Extract the (X, Y) coordinate from the center of the cell holding the provided text.  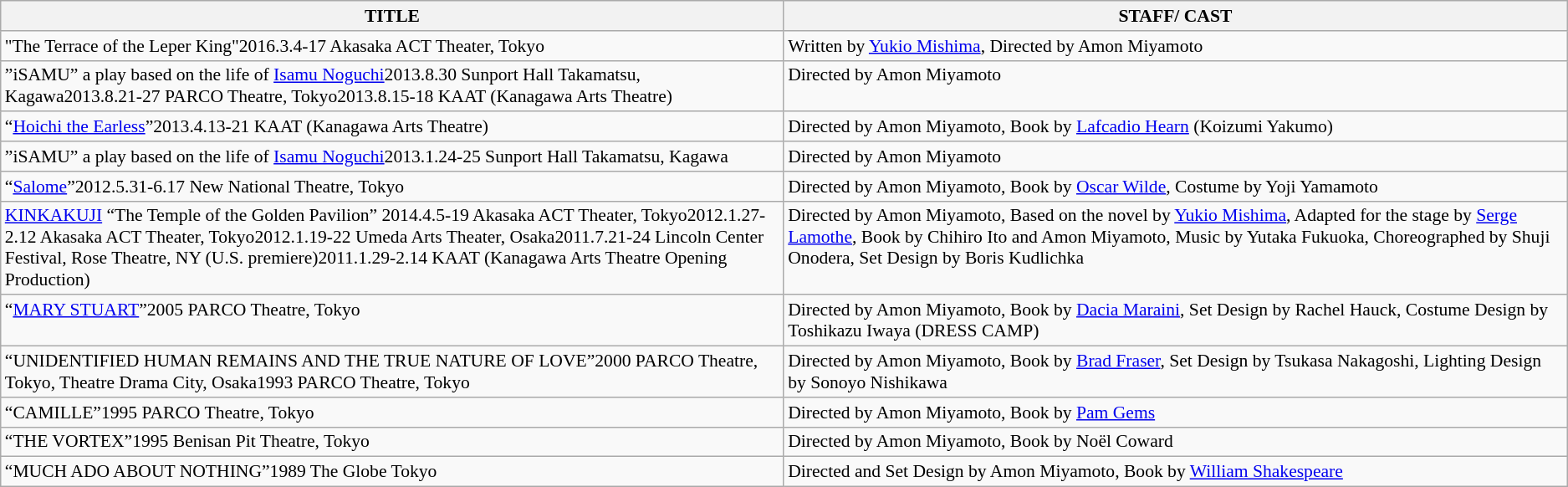
“THE VORTEX”1995 Benisan Pit Theatre, Tokyo (392, 442)
Written by Yukio Mishima, Directed by Amon Miyamoto (1175, 46)
Directed by Amon Miyamoto, Book by Dacia Maraini, Set Design by Rachel Hauck, Costume Design by Toshikazu Iwaya (DRESS CAMP) (1175, 321)
Directed by Amon Miyamoto, Book by Brad Fraser, Set Design by Tsukasa Nakagoshi, Lighting Design by Sonoyo Nishikawa (1175, 372)
Directed and Set Design by Amon Miyamoto, Book by William Shakespeare (1175, 472)
Directed by Amon Miyamoto, Book by Lafcadio Hearn (Koizumi Yakumo) (1175, 127)
Directed by Amon Miyamoto, Book by Oscar Wilde, Costume by Yoji Yamamoto (1175, 187)
”iSAMU” a play based on the life of Isamu Noguchi2013.1.24-25 Sunport Hall Takamatsu, Kagawa (392, 156)
“MARY STUART”2005 PARCO Theatre, Tokyo (392, 321)
“MUCH ADO ABOUT NOTHING”1989 The Globe Tokyo (392, 472)
“UNIDENTIFIED HUMAN REMAINS AND THE TRUE NATURE OF LOVE”2000 PARCO Theatre, Tokyo, Theatre Drama City, Osaka1993 PARCO Theatre, Tokyo (392, 372)
“Hoichi the Earless”2013.4.13-21 KAAT (Kanagawa Arts Theatre) (392, 127)
STAFF/ CAST (1175, 16)
TITLE (392, 16)
“Salome”2012.5.31-6.17 New National Theatre, Tokyo (392, 187)
Directed by Amon Miyamoto, Book by Pam Gems (1175, 413)
"The Terrace of the Leper King"2016.3.4-17 Akasaka ACT Theater, Tokyo (392, 46)
Directed by Amon Miyamoto, Book by Noël Coward (1175, 442)
“CAMILLE”1995 PARCO Theatre, Tokyo (392, 413)
